Output the [x, y] coordinate of the center of the cell containing the given text.  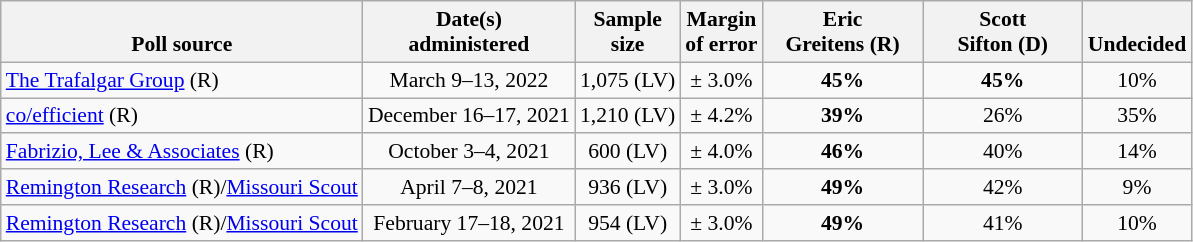
Date(s)administered [469, 32]
40% [1003, 152]
co/efficient (R) [182, 116]
February 17–18, 2021 [469, 223]
Marginof error [721, 32]
± 4.0% [721, 152]
39% [843, 116]
March 9–13, 2022 [469, 80]
Poll source [182, 32]
October 3–4, 2021 [469, 152]
ScottSifton (D) [1003, 32]
April 7–8, 2021 [469, 187]
1,210 (LV) [628, 116]
Fabrizio, Lee & Associates (R) [182, 152]
December 16–17, 2021 [469, 116]
EricGreitens (R) [843, 32]
14% [1137, 152]
42% [1003, 187]
1,075 (LV) [628, 80]
The Trafalgar Group (R) [182, 80]
954 (LV) [628, 223]
Samplesize [628, 32]
9% [1137, 187]
936 (LV) [628, 187]
35% [1137, 116]
± 4.2% [721, 116]
41% [1003, 223]
46% [843, 152]
600 (LV) [628, 152]
26% [1003, 116]
Undecided [1137, 32]
